Detect which cell encompasses the target text, then output its (x, y) center coordinate. 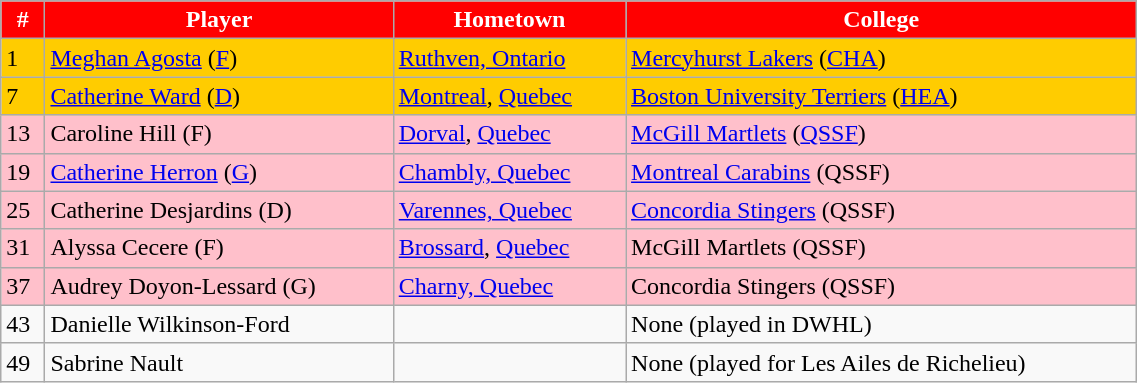
Audrey Doyon-Lessard (G) (219, 286)
7 (23, 96)
Varennes, Quebec (509, 210)
Catherine Ward (D) (219, 96)
37 (23, 286)
None (played for Les Ailes de Richelieu) (882, 362)
1 (23, 58)
Danielle Wilkinson-Ford (219, 324)
Player (219, 20)
Brossard, Quebec (509, 248)
College (882, 20)
Dorval, Quebec (509, 134)
Boston University Terriers (HEA) (882, 96)
Chambly, Quebec (509, 172)
Ruthven, Ontario (509, 58)
Montreal, Quebec (509, 96)
Catherine Herron (G) (219, 172)
Sabrine Nault (219, 362)
Meghan Agosta (F) (219, 58)
Montreal Carabins (QSSF) (882, 172)
Caroline Hill (F) (219, 134)
25 (23, 210)
Charny, Quebec (509, 286)
19 (23, 172)
Catherine Desjardins (D) (219, 210)
Hometown (509, 20)
Alyssa Cecere (F) (219, 248)
43 (23, 324)
49 (23, 362)
# (23, 20)
13 (23, 134)
Mercyhurst Lakers (CHA) (882, 58)
31 (23, 248)
None (played in DWHL) (882, 324)
